Return the [X, Y] coordinate for the center point of the cell that contains the specified text.  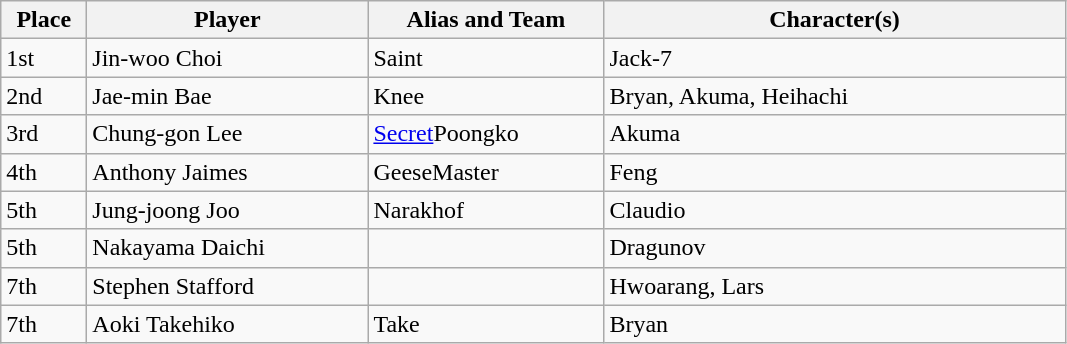
Bryan, Akuma, Heihachi [834, 96]
Feng [834, 172]
Anthony Jaimes [228, 172]
Character(s) [834, 20]
Aoki Takehiko [228, 324]
Jae-min Bae [228, 96]
2nd [44, 96]
Claudio [834, 210]
Stephen Stafford [228, 286]
Dragunov [834, 248]
GeeseMaster [486, 172]
Chung-gon Lee [228, 134]
Jin-woo Choi [228, 58]
4th [44, 172]
SecretPoongko [486, 134]
Saint [486, 58]
Narakhof [486, 210]
Take [486, 324]
Knee [486, 96]
Akuma [834, 134]
Bryan [834, 324]
Jung-joong Joo [228, 210]
Nakayama Daichi [228, 248]
Alias and Team [486, 20]
Hwoarang, Lars [834, 286]
1st [44, 58]
Place [44, 20]
3rd [44, 134]
Jack-7 [834, 58]
Player [228, 20]
